Search for the cell housing the specified text and yield its (X, Y) center coordinate. 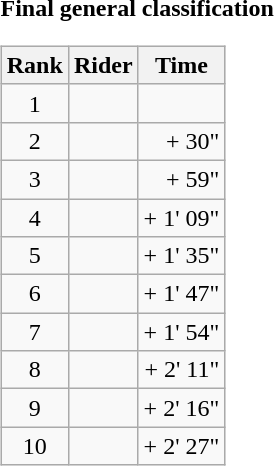
2 (34, 141)
+ 1' 47" (182, 294)
1 (34, 103)
6 (34, 294)
+ 2' 16" (182, 408)
Time (182, 65)
9 (34, 408)
5 (34, 256)
+ 30" (182, 141)
+ 1' 54" (182, 332)
+ 1' 35" (182, 256)
7 (34, 332)
+ 2' 11" (182, 370)
+ 1' 09" (182, 217)
Rank (34, 65)
Rider (103, 65)
4 (34, 217)
3 (34, 179)
+ 2' 27" (182, 446)
10 (34, 446)
8 (34, 370)
+ 59" (182, 179)
